Output the (X, Y) coordinate of the center of the cell containing the given text.  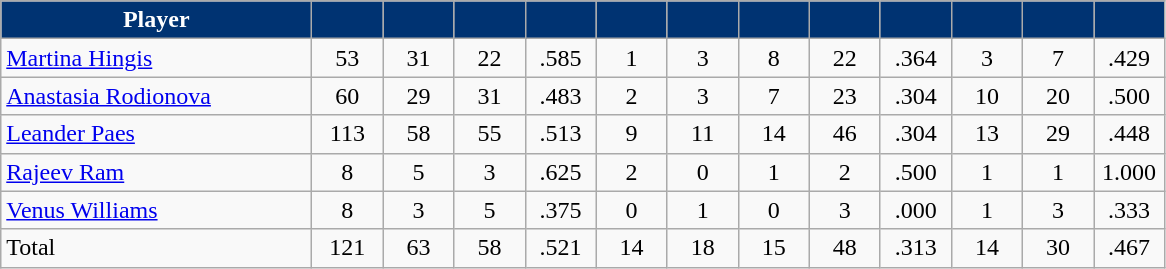
.483 (560, 96)
60 (348, 96)
.521 (560, 248)
10 (986, 96)
.313 (916, 248)
Anastasia Rodionova (156, 96)
55 (490, 134)
48 (844, 248)
Venus Williams (156, 210)
11 (702, 134)
.000 (916, 210)
Martina Hingis (156, 58)
1.000 (1130, 172)
Total (156, 248)
30 (1058, 248)
.429 (1130, 58)
.513 (560, 134)
Player (156, 20)
.467 (1130, 248)
121 (348, 248)
15 (774, 248)
13 (986, 134)
.333 (1130, 210)
.364 (916, 58)
Leander Paes (156, 134)
.448 (1130, 134)
46 (844, 134)
63 (418, 248)
53 (348, 58)
Rajeev Ram (156, 172)
.375 (560, 210)
.585 (560, 58)
9 (632, 134)
18 (702, 248)
113 (348, 134)
23 (844, 96)
.625 (560, 172)
20 (1058, 96)
